Capture the cell that displays the provided text and extract its [x, y] central coordinate. 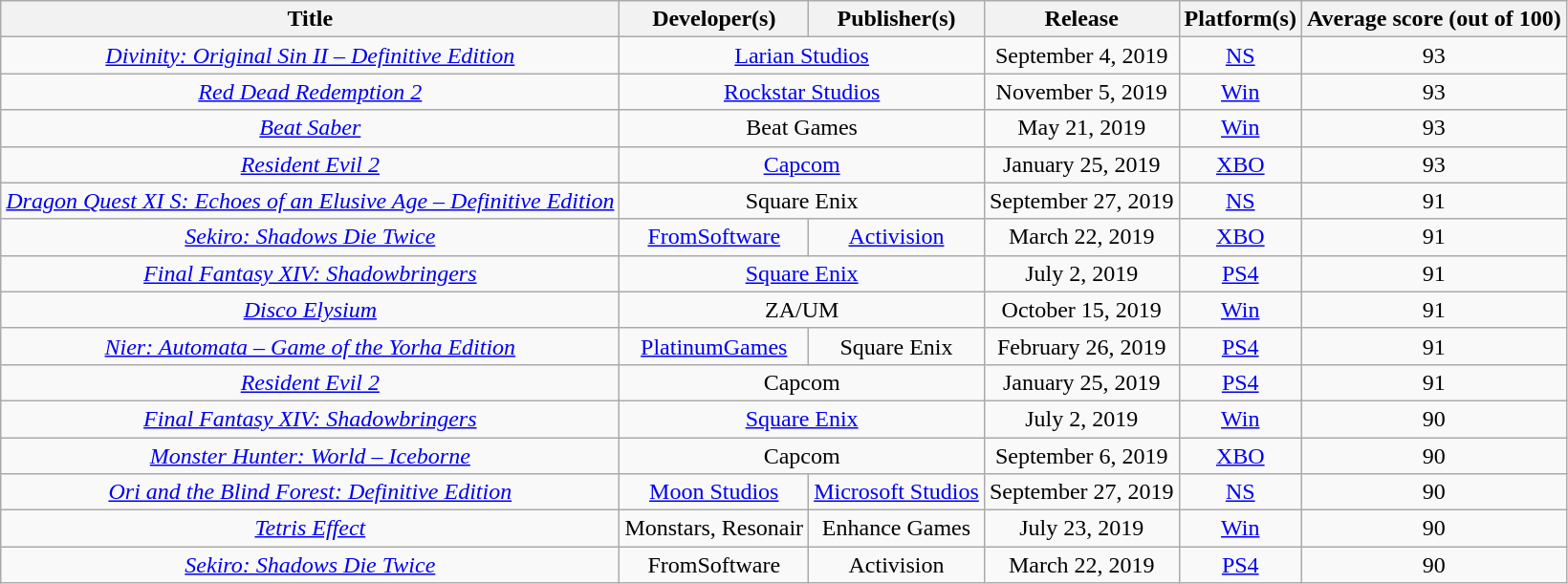
Monster Hunter: World – Iceborne [310, 456]
Nier: Automata – Game of the Yorha Edition [310, 346]
Rockstar Studios [801, 92]
Divinity: Original Sin II – Definitive Edition [310, 55]
Developer(s) [714, 19]
Beat Saber [310, 128]
May 21, 2019 [1081, 128]
Larian Studios [801, 55]
July 23, 2019 [1081, 529]
October 15, 2019 [1081, 310]
Monstars, Resonair [714, 529]
Microsoft Studios [897, 492]
February 26, 2019 [1081, 346]
Disco Elysium [310, 310]
September 4, 2019 [1081, 55]
ZA/UM [801, 310]
Release [1081, 19]
Dragon Quest XI S: Echoes of an Elusive Age – Definitive Edition [310, 201]
Enhance Games [897, 529]
November 5, 2019 [1081, 92]
Tetris Effect [310, 529]
Average score (out of 100) [1434, 19]
Beat Games [801, 128]
Red Dead Redemption 2 [310, 92]
Platform(s) [1240, 19]
September 6, 2019 [1081, 456]
Publisher(s) [897, 19]
Moon Studios [714, 492]
Ori and the Blind Forest: Definitive Edition [310, 492]
PlatinumGames [714, 346]
Title [310, 19]
